Locate the cell with the specified text and output its [x, y] center coordinate. 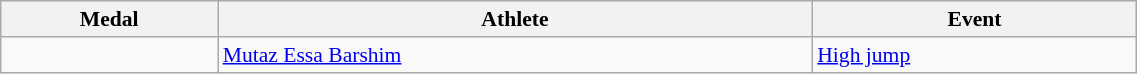
Mutaz Essa Barshim [516, 55]
Athlete [516, 19]
Medal [110, 19]
Event [974, 19]
High jump [974, 55]
